Determine the [x, y] coordinate at the center of the cell enclosing the given text.  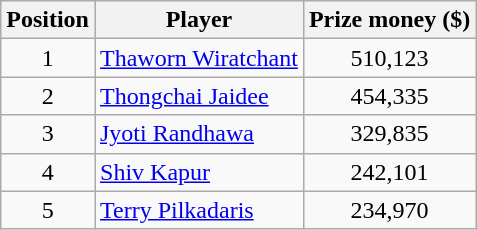
Terry Pilkadaris [198, 210]
510,123 [389, 58]
3 [48, 134]
329,835 [389, 134]
Shiv Kapur [198, 172]
Player [198, 20]
4 [48, 172]
1 [48, 58]
234,970 [389, 210]
Thongchai Jaidee [198, 96]
2 [48, 96]
5 [48, 210]
Jyoti Randhawa [198, 134]
242,101 [389, 172]
Position [48, 20]
454,335 [389, 96]
Thaworn Wiratchant [198, 58]
Prize money ($) [389, 20]
